Scan for the cell matching the given text and deliver its (x, y) coordinate at center. 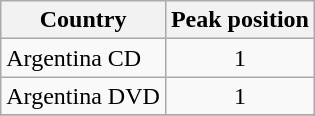
Country (84, 20)
Argentina DVD (84, 96)
Argentina CD (84, 58)
Peak position (240, 20)
